Determine the [X, Y] coordinate at the center of the cell enclosing the given text.  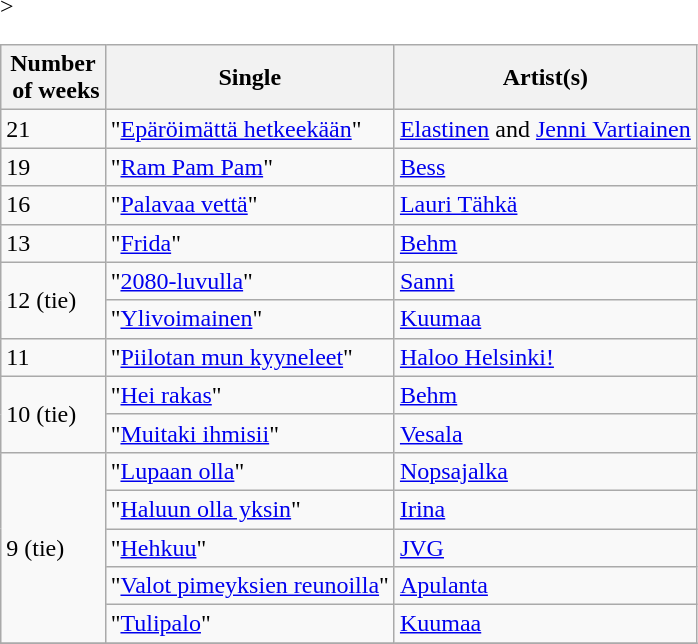
"Ram Pam Pam" [250, 167]
Apulanta [545, 586]
Single [250, 78]
Sanni [545, 281]
9 (tie) [53, 547]
Number of weeks [53, 78]
"Tulipalo" [250, 624]
"Muitaki ihmisii" [250, 433]
"Epäröimättä hetkeekään" [250, 129]
Vesala [545, 433]
"2080-luvulla" [250, 281]
13 [53, 243]
10 (tie) [53, 414]
"Hehkuu" [250, 547]
Artist(s) [545, 78]
16 [53, 205]
Haloo Helsinki! [545, 357]
"Valot pimeyksien reunoilla" [250, 586]
JVG [545, 547]
"Frida" [250, 243]
11 [53, 357]
"Palavaa vettä" [250, 205]
"Piilotan mun kyyneleet" [250, 357]
Bess [545, 167]
"Lupaan olla" [250, 471]
"Ylivoimainen" [250, 319]
Irina [545, 509]
Lauri Tähkä [545, 205]
Elastinen and Jenni Vartiainen [545, 129]
12 (tie) [53, 300]
19 [53, 167]
"Haluun olla yksin" [250, 509]
Nopsajalka [545, 471]
"Hei rakas" [250, 395]
21 [53, 129]
